Pinpoint the cell where the given text exists, returning its [X, Y] midpoint coordinate. 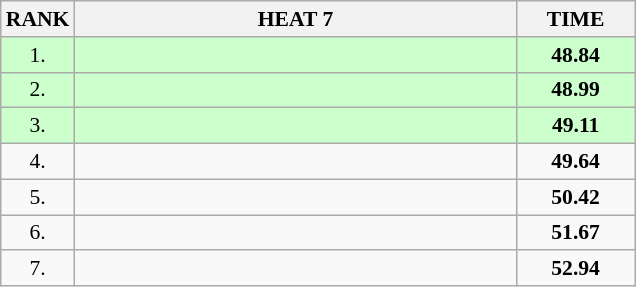
7. [38, 269]
48.84 [576, 55]
50.42 [576, 197]
TIME [576, 19]
2. [38, 90]
52.94 [576, 269]
49.11 [576, 126]
HEAT 7 [295, 19]
51.67 [576, 233]
RANK [38, 19]
4. [38, 162]
1. [38, 55]
48.99 [576, 90]
6. [38, 233]
3. [38, 126]
49.64 [576, 162]
5. [38, 197]
